Find where the given text appears and provide that cell's center as (X, Y) coordinate. 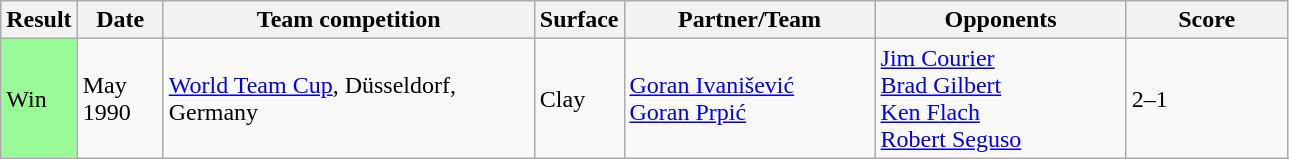
Goran Ivanišević Goran Prpić (750, 98)
World Team Cup, Düsseldorf, Germany (348, 98)
Score (1206, 20)
Team competition (348, 20)
Result (39, 20)
Partner/Team (750, 20)
Date (120, 20)
Jim Courier Brad Gilbert Ken Flach Robert Seguso (1000, 98)
Surface (579, 20)
Opponents (1000, 20)
2–1 (1206, 98)
Clay (579, 98)
May 1990 (120, 98)
Win (39, 98)
